From the cell containing the given text, extract its center point as [X, Y] coordinate. 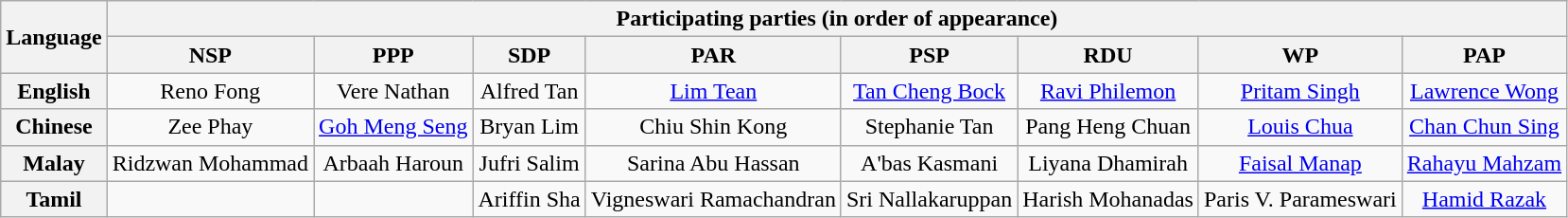
Goh Meng Seng [393, 127]
English [54, 91]
Tan Cheng Bock [929, 91]
PAP [1484, 55]
Paris V. Parameswari [1299, 199]
Tamil [54, 199]
Ariffin Sha [530, 199]
Pang Heng Chuan [1108, 127]
Louis Chua [1299, 127]
PPP [393, 55]
Lim Tean [713, 91]
NSP [210, 55]
Malay [54, 163]
SDP [530, 55]
Rahayu Mahzam [1484, 163]
Liyana Dhamirah [1108, 163]
Hamid Razak [1484, 199]
Sarina Abu Hassan [713, 163]
Reno Fong [210, 91]
Zee Phay [210, 127]
Stephanie Tan [929, 127]
Chinese [54, 127]
RDU [1108, 55]
Vigneswari Ramachandran [713, 199]
Sri Nallakaruppan [929, 199]
Language [54, 37]
Lawrence Wong [1484, 91]
Participating parties (in order of appearance) [836, 19]
WP [1299, 55]
Ridzwan Mohammad [210, 163]
Jufri Salim [530, 163]
Ravi Philemon [1108, 91]
Arbaah Haroun [393, 163]
PAR [713, 55]
Alfred Tan [530, 91]
Vere Nathan [393, 91]
Bryan Lim [530, 127]
Pritam Singh [1299, 91]
Chiu Shin Kong [713, 127]
Faisal Manap [1299, 163]
PSP [929, 55]
Harish Mohanadas [1108, 199]
A'bas Kasmani [929, 163]
Chan Chun Sing [1484, 127]
